Determine the [X, Y] coordinate at the center of the cell enclosing the given text.  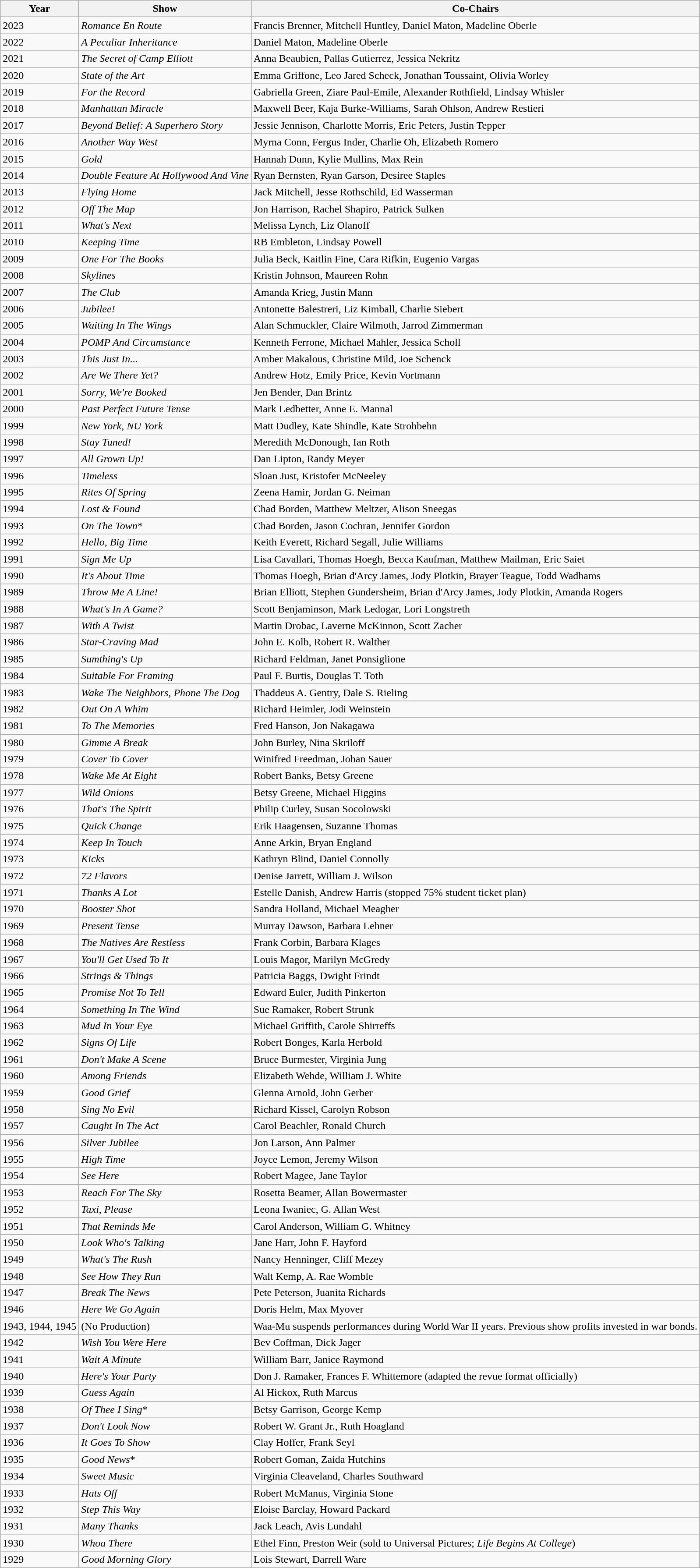
Al Hickox, Ruth Marcus [475, 1393]
Doris Helm, Max Myover [475, 1310]
1994 [39, 509]
Winifred Freedman, Johan Sauer [475, 759]
This Just In... [165, 359]
2001 [39, 392]
1940 [39, 1376]
Flying Home [165, 192]
Are We There Yet? [165, 375]
1999 [39, 425]
Mud In Your Eye [165, 1026]
Richard Heimler, Jodi Weinstein [475, 709]
Timeless [165, 475]
That's The Spirit [165, 809]
Robert Magee, Jane Taylor [475, 1176]
On The Town* [165, 526]
See Here [165, 1176]
The Club [165, 292]
Wild Onions [165, 793]
Wish You Were Here [165, 1343]
2023 [39, 25]
Daniel Maton, Madeline Oberle [475, 42]
Thanks A Lot [165, 892]
For the Record [165, 92]
Glenna Arnold, John Gerber [475, 1093]
2003 [39, 359]
1954 [39, 1176]
Out On A Whim [165, 709]
Good Grief [165, 1093]
One For The Books [165, 259]
1930 [39, 1543]
1983 [39, 692]
Maxwell Beer, Kaja Burke-Williams, Sarah Ohlson, Andrew Restieri [475, 109]
Good Morning Glory [165, 1560]
Anne Arkin, Bryan England [475, 842]
Lois Stewart, Darrell Ware [475, 1560]
1972 [39, 876]
1957 [39, 1126]
Hats Off [165, 1493]
Beyond Belief: A Superhero Story [165, 125]
Sorry, We're Booked [165, 392]
Mark Ledbetter, Anne E. Mannal [475, 409]
Carol Beachler, Ronald Church [475, 1126]
Anna Beaubien, Pallas Gutierrez, Jessica Nekritz [475, 59]
1961 [39, 1059]
1949 [39, 1259]
Kathryn Blind, Daniel Connolly [475, 859]
State of the Art [165, 75]
Keep In Touch [165, 842]
Jen Bender, Dan Brintz [475, 392]
1973 [39, 859]
1946 [39, 1310]
1966 [39, 976]
Star-Craving Mad [165, 642]
Quick Change [165, 826]
Brian Elliott, Stephen Gundersheim, Brian d'Arcy James, Jody Plotkin, Amanda Rogers [475, 592]
Francis Brenner, Mitchell Huntley, Daniel Maton, Madeline Oberle [475, 25]
2004 [39, 342]
1942 [39, 1343]
Scott Benjaminson, Mark Ledogar, Lori Longstreth [475, 609]
Lisa Cavallari, Thomas Hoegh, Becca Kaufman, Matthew Mailman, Eric Saiet [475, 559]
1959 [39, 1093]
2008 [39, 276]
All Grown Up! [165, 459]
Here We Go Again [165, 1310]
2015 [39, 159]
Booster Shot [165, 909]
Romance En Route [165, 25]
To The Memories [165, 726]
Gold [165, 159]
Meredith McDonough, Ian Roth [475, 442]
Chad Borden, Matthew Meltzer, Alison Sneegas [475, 509]
Step This Way [165, 1509]
Wake The Neighbors, Phone The Dog [165, 692]
Of Thee I Sing* [165, 1409]
(No Production) [165, 1326]
Chad Borden, Jason Cochran, Jennifer Gordon [475, 526]
Strings & Things [165, 976]
Dan Lipton, Randy Meyer [475, 459]
1965 [39, 992]
Kicks [165, 859]
Past Perfect Future Tense [165, 409]
Gabriella Green, Ziare Paul-Emile, Alexander Rothfield, Lindsay Whisler [475, 92]
Bev Coffman, Dick Jager [475, 1343]
Amanda Krieg, Justin Mann [475, 292]
Co-Chairs [475, 9]
2014 [39, 175]
Martin Drobac, Laverne McKinnon, Scott Zacher [475, 626]
Keeping Time [165, 242]
1952 [39, 1209]
Reach For The Sky [165, 1193]
Richard Kissel, Carolyn Robson [475, 1109]
Keith Everett, Richard Segall, Julie Williams [475, 542]
Show [165, 9]
Jessie Jennison, Charlotte Morris, Eric Peters, Justin Tepper [475, 125]
Suitable For Framing [165, 676]
1962 [39, 1043]
1943, 1944, 1945 [39, 1326]
2005 [39, 326]
1984 [39, 676]
Jane Harr, John F. Hayford [475, 1242]
Promise Not To Tell [165, 992]
Bruce Burmester, Virginia Jung [475, 1059]
2019 [39, 92]
1987 [39, 626]
Robert Banks, Betsy Greene [475, 776]
Nancy Henninger, Cliff Mezey [475, 1259]
Antonette Balestreri, Liz Kimball, Charlie Siebert [475, 309]
2016 [39, 142]
1989 [39, 592]
Patricia Baggs, Dwight Frindt [475, 976]
Jack Mitchell, Jesse Rothschild, Ed Wasserman [475, 192]
Something In The Wind [165, 1009]
The Secret of Camp Elliott [165, 59]
Leona Iwaniec, G. Allan West [475, 1209]
1934 [39, 1476]
Joyce Lemon, Jeremy Wilson [475, 1159]
Silver Jubilee [165, 1143]
Betsy Greene, Michael Higgins [475, 793]
John E. Kolb, Robert R. Walther [475, 642]
Skylines [165, 276]
Ryan Bernsten, Ryan Garson, Desiree Staples [475, 175]
Waiting In The Wings [165, 326]
1971 [39, 892]
1968 [39, 942]
Jon Harrison, Rachel Shapiro, Patrick Sulken [475, 209]
1995 [39, 492]
High Time [165, 1159]
Betsy Garrison, George Kemp [475, 1409]
Whoa There [165, 1543]
Among Friends [165, 1076]
2000 [39, 409]
1941 [39, 1359]
Here's Your Party [165, 1376]
Myrna Conn, Fergus Inder, Charlie Oh, Elizabeth Romero [475, 142]
Alan Schmuckler, Claire Wilmoth, Jarrod Zimmerman [475, 326]
New York, NU York [165, 425]
Estelle Danish, Andrew Harris (stopped 75% student ticket plan) [475, 892]
1991 [39, 559]
Sweet Music [165, 1476]
1992 [39, 542]
Edward Euler, Judith Pinkerton [475, 992]
What's The Rush [165, 1259]
1935 [39, 1459]
A Peculiar Inheritance [165, 42]
1955 [39, 1159]
1970 [39, 909]
That Reminds Me [165, 1226]
Throw Me A Line! [165, 592]
Robert W. Grant Jr., Ruth Hoagland [475, 1426]
2013 [39, 192]
Elizabeth Wehde, William J. White [475, 1076]
2018 [39, 109]
What's Next [165, 226]
Kristin Johnson, Maureen Rohn [475, 276]
1978 [39, 776]
Rites Of Spring [165, 492]
1988 [39, 609]
Erik Haagensen, Suzanne Thomas [475, 826]
Murray Dawson, Barbara Lehner [475, 926]
Wake Me At Eight [165, 776]
Melissa Lynch, Liz Olanoff [475, 226]
Stay Tuned! [165, 442]
Pete Peterson, Juanita Richards [475, 1293]
Walt Kemp, A. Rae Womble [475, 1276]
Sing No Evil [165, 1109]
Robert Bonges, Karla Herbold [475, 1043]
The Natives Are Restless [165, 942]
2012 [39, 209]
Richard Feldman, Janet Ponsiglione [475, 659]
See How They Run [165, 1276]
Sloan Just, Kristofer McNeeley [475, 475]
1980 [39, 743]
POMP And Circumstance [165, 342]
Paul F. Burtis, Douglas T. Toth [475, 676]
Caught In The Act [165, 1126]
You'll Get Used To It [165, 959]
Amber Makalous, Christine Mild, Joe Schenck [475, 359]
Zeena Hamir, Jordan G. Neiman [475, 492]
Present Tense [165, 926]
Manhattan Miracle [165, 109]
RB Embleton, Lindsay Powell [475, 242]
1997 [39, 459]
Sign Me Up [165, 559]
Signs Of Life [165, 1043]
72 Flavors [165, 876]
Look Who's Talking [165, 1242]
Robert McManus, Virginia Stone [475, 1493]
Hello, Big Time [165, 542]
Eloise Barclay, Howard Packard [475, 1509]
Virginia Cleaveland, Charles Southward [475, 1476]
1963 [39, 1026]
1951 [39, 1226]
2006 [39, 309]
1993 [39, 526]
Thomas Hoegh, Brian d'Arcy James, Jody Plotkin, Brayer Teague, Todd Wadhams [475, 576]
1969 [39, 926]
2011 [39, 226]
Louis Magor, Marilyn McGredy [475, 959]
Don't Look Now [165, 1426]
Denise Jarrett, William J. Wilson [475, 876]
John Burley, Nina Skriloff [475, 743]
Lost & Found [165, 509]
1938 [39, 1409]
What's In A Game? [165, 609]
1982 [39, 709]
Sandra Holland, Michael Meagher [475, 909]
Hannah Dunn, Kylie Mullins, Max Rein [475, 159]
Year [39, 9]
1948 [39, 1276]
Sue Ramaker, Robert Strunk [475, 1009]
2017 [39, 125]
1932 [39, 1509]
1950 [39, 1242]
1947 [39, 1293]
Ethel Finn, Preston Weir (sold to Universal Pictures; Life Begins At College) [475, 1543]
Frank Corbin, Barbara Klages [475, 942]
1953 [39, 1193]
Fred Hanson, Jon Nakagawa [475, 726]
1996 [39, 475]
2020 [39, 75]
1937 [39, 1426]
Michael Griffith, Carole Shirreffs [475, 1026]
Good News* [165, 1459]
Another Way West [165, 142]
1981 [39, 726]
1977 [39, 793]
1998 [39, 442]
With A Twist [165, 626]
1936 [39, 1443]
1933 [39, 1493]
2010 [39, 242]
1958 [39, 1109]
It's About Time [165, 576]
Rosetta Beamer, Allan Bowermaster [475, 1193]
Break The News [165, 1293]
Andrew Hotz, Emily Price, Kevin Vortmann [475, 375]
It Goes To Show [165, 1443]
Double Feature At Hollywood And Vine [165, 175]
Clay Hoffer, Frank Seyl [475, 1443]
Gimme A Break [165, 743]
1975 [39, 826]
Julia Beck, Kaitlin Fine, Cara Rifkin, Eugenio Vargas [475, 259]
2009 [39, 259]
2002 [39, 375]
1931 [39, 1526]
Emma Griffone, Leo Jared Scheck, Jonathan Toussaint, Olivia Worley [475, 75]
1960 [39, 1076]
1956 [39, 1143]
2021 [39, 59]
Kenneth Ferrone, Michael Mahler, Jessica Scholl [475, 342]
Jubilee! [165, 309]
Guess Again [165, 1393]
Don J. Ramaker, Frances F. Whittemore (adapted the revue format officially) [475, 1376]
Matt Dudley, Kate Shindle, Kate Strohbehn [475, 425]
1986 [39, 642]
1979 [39, 759]
1939 [39, 1393]
Jon Larson, Ann Palmer [475, 1143]
Robert Goman, Zaida Hutchins [475, 1459]
Wait A Minute [165, 1359]
1974 [39, 842]
Jack Leach, Avis Lundahl [475, 1526]
1990 [39, 576]
Off The Map [165, 209]
Philip Curley, Susan Socolowski [475, 809]
Carol Anderson, William G. Whitney [475, 1226]
William Barr, Janice Raymond [475, 1359]
Taxi, Please [165, 1209]
Many Thanks [165, 1526]
1967 [39, 959]
1964 [39, 1009]
Don't Make A Scene [165, 1059]
2007 [39, 292]
Thaddeus A. Gentry, Dale S. Rieling [475, 692]
Sumthing's Up [165, 659]
1976 [39, 809]
1929 [39, 1560]
Waa-Mu suspends performances during World War II years. Previous show profits invested in war bonds. [475, 1326]
1985 [39, 659]
Cover To Cover [165, 759]
2022 [39, 42]
